For the text-containing cell, return its midpoint in (x, y) coordinate format. 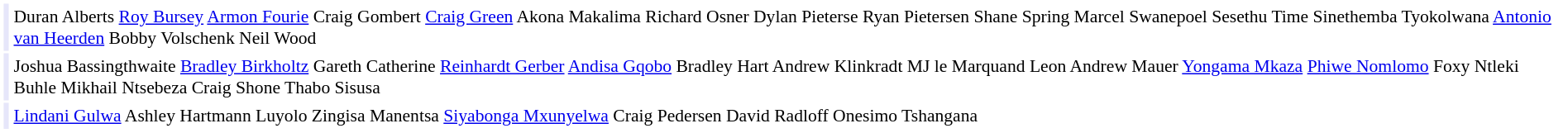
Lindani Gulwa Ashley Hartmann Luyolo Zingisa Manentsa Siyabonga Mxunyelwa Craig Pedersen David Radloff Onesimo Tshangana (788, 116)
